Provide the [X, Y] coordinate of the cell's center where the given text is located.  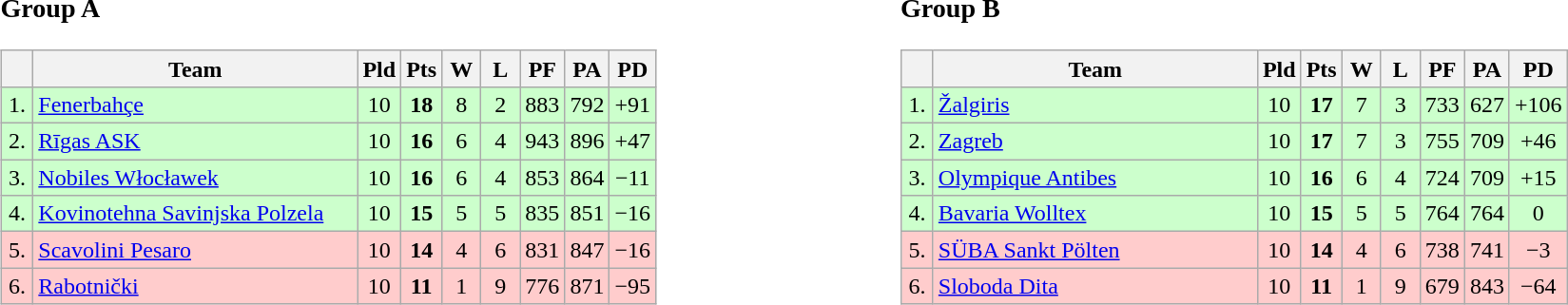
−11 [633, 178]
−3 [1539, 250]
853 [542, 178]
943 [542, 142]
−64 [1539, 286]
Rabotnički [196, 286]
Scavolini Pesaro [196, 250]
679 [1442, 286]
627 [1487, 105]
2 [500, 105]
+47 [633, 142]
Fenerbahçe [196, 105]
Žalgiris [1095, 105]
851 [588, 214]
792 [588, 105]
741 [1487, 250]
+91 [633, 105]
Olympique Antibes [1095, 178]
738 [1442, 250]
883 [542, 105]
0 [1539, 214]
847 [588, 250]
Rīgas ASK [196, 142]
Zagreb [1095, 142]
724 [1442, 178]
+106 [1539, 105]
Kovinotehna Savinjska Polzela [196, 214]
835 [542, 214]
SÜBA Sankt Pölten [1095, 250]
−95 [633, 286]
+15 [1539, 178]
Bavaria Wolltex [1095, 214]
18 [422, 105]
Sloboda Dita [1095, 286]
843 [1487, 286]
755 [1442, 142]
8 [462, 105]
831 [542, 250]
733 [1442, 105]
Nobiles Włocławek [196, 178]
+46 [1539, 142]
871 [588, 286]
864 [588, 178]
776 [542, 286]
896 [588, 142]
